Scan for the cell matching the given text and deliver its [X, Y] coordinate at center. 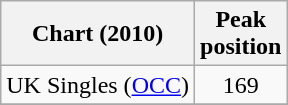
UK Singles (OCC) [98, 85]
Peakposition [241, 34]
Chart (2010) [98, 34]
169 [241, 85]
